Provide the [x, y] coordinate of the cell's center where the given text is located.  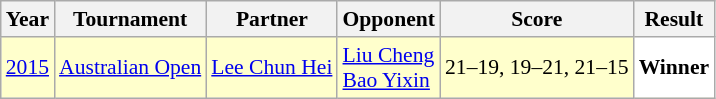
Score [537, 19]
Partner [272, 19]
Opponent [388, 19]
Tournament [130, 19]
Winner [674, 68]
Lee Chun Hei [272, 68]
Australian Open [130, 68]
Liu Cheng Bao Yixin [388, 68]
2015 [28, 68]
Result [674, 19]
21–19, 19–21, 21–15 [537, 68]
Year [28, 19]
